Locate the cell with the specified text and output its (x, y) center coordinate. 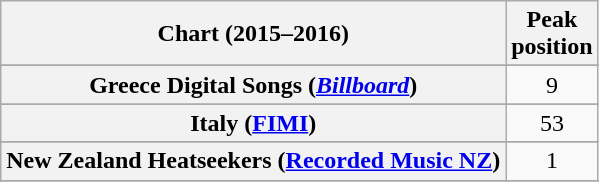
New Zealand Heatseekers (Recorded Music NZ) (254, 161)
9 (552, 85)
53 (552, 123)
Chart (2015–2016) (254, 34)
Italy (FIMI) (254, 123)
Greece Digital Songs (Billboard) (254, 85)
Peakposition (552, 34)
1 (552, 161)
